Return the [X, Y] coordinate for the center point of the cell that contains the specified text.  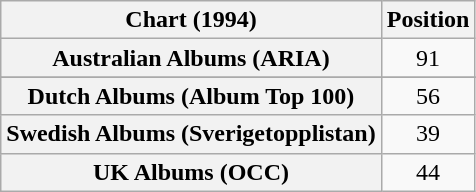
56 [428, 96]
39 [428, 134]
Swedish Albums (Sverigetopplistan) [191, 134]
91 [428, 58]
Position [428, 20]
Chart (1994) [191, 20]
Dutch Albums (Album Top 100) [191, 96]
44 [428, 172]
Australian Albums (ARIA) [191, 58]
UK Albums (OCC) [191, 172]
